Extract the [x, y] coordinate from the center of the cell holding the provided text.  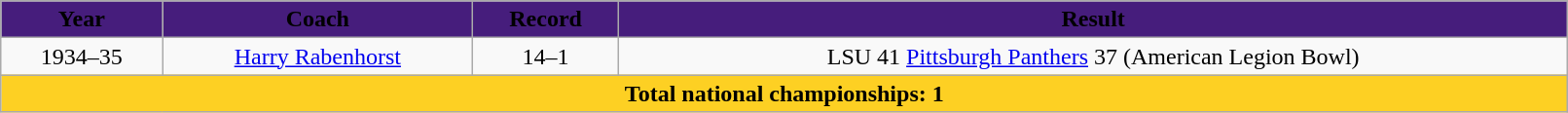
Year [82, 19]
Total national championships: 1 [784, 94]
Coach [317, 19]
Result [1092, 19]
Record [546, 19]
LSU 41 Pittsburgh Panthers 37 (American Legion Bowl) [1092, 56]
14–1 [546, 56]
1934–35 [82, 56]
Harry Rabenhorst [317, 56]
